Pinpoint the cell where the given text exists, returning its (X, Y) midpoint coordinate. 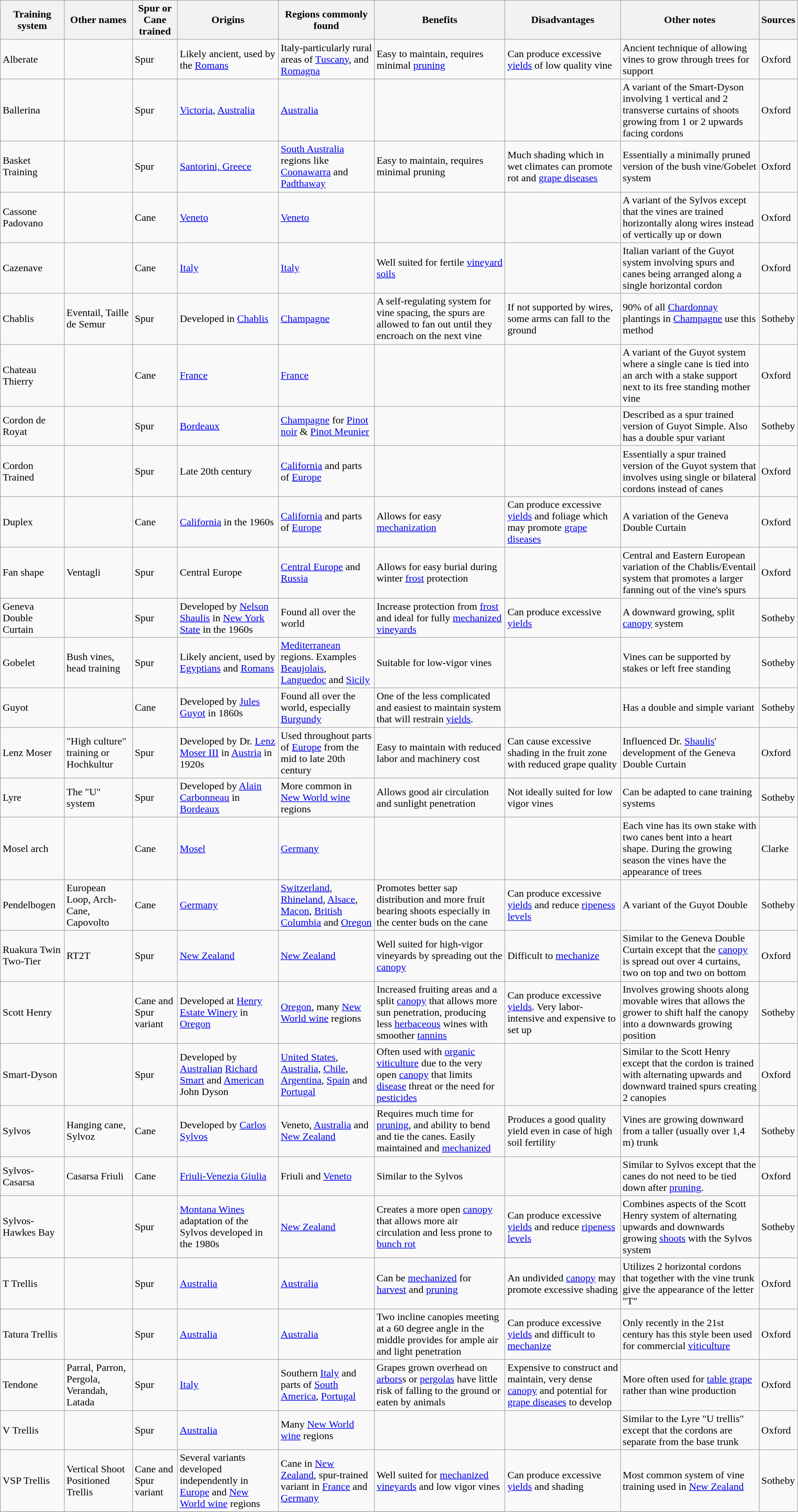
Allows good air circulation and sunlight penetration (440, 798)
Vines can be supported by stakes or left free standing (690, 663)
Tendone (32, 1385)
A downward growing, split canopy system (690, 617)
Veneto, Australia and New Zealand (327, 1131)
Essentially a minimally pruned version of the bush vine/Gobelet system (690, 166)
Cordon Trained (32, 471)
Smart-Dyson (32, 1075)
Lyre (32, 798)
Similar to the Geneva Double Curtain except that the canopy is spread out over 4 curtains, two on top and two on bottom (690, 956)
Parral, Parron, Pergola, Verandah, Latada (98, 1385)
Sylvos-Hawkes Bay (32, 1227)
Can be adapted to cane training systems (690, 798)
Other notes (690, 20)
"High culture" training or Hochkultur (98, 753)
Two incline canopies meeting at a 60 degree angle in the middle provides for ample air and light penetration (440, 1334)
Alberate (32, 59)
Has a double and simple variant (690, 708)
Ballerina (32, 110)
Switzerland, Rhineland, Alsace, Macon, British Columbia and Oregon (327, 905)
Italian variant of the Guyot system involving spurs and canes being arranged along a single horizontal cordon (690, 268)
Ancient technique of allowing vines to grow through trees for support (690, 59)
90% of all Chardonnay plantings in Champagne use this method (690, 319)
Similar to the Sylvos (440, 1176)
Chablis (32, 319)
VSP Trellis (32, 1481)
Increased fruiting areas and a split canopy that allows more sun penetration, producing less herbaceous wines with smoother tannins (440, 1012)
Disadvantages (563, 20)
Fan shape (32, 572)
Can produce excessive yields and foliage which may promote grape diseases (563, 522)
A variant of the Guyot system where a single cane is tied into an arch with a stake support next to its free standing mother vine (690, 375)
A variant of the Guyot Double (690, 905)
Developed by Carlos Sylvos (228, 1131)
Easy to maintain with reduced labor and machinery cost (440, 753)
Developed by Australian Richard Smart and American John Dyson (228, 1075)
Involves growing shoots along movable wires that allows the grower to shift half the canopy into a downwards growing position (690, 1012)
Often used with organic viticulture due to the very open canopy that limits disease threat or the need for pesticides (440, 1075)
Central Europe (228, 572)
V Trellis (32, 1430)
Can produce excessive yields (563, 617)
Likely ancient, used by the Romans (228, 59)
Central Europe and Russia (327, 572)
California in the 1960s (228, 522)
Utilizes 2 horizontal cordons that together with the vine trunk give the appearance of the letter "T" (690, 1283)
Origins (228, 20)
Montana Wines adaptation of the Sylvos developed in the 1980s (228, 1227)
Developed at Henry Estate Winery in Oregon (228, 1012)
Friuli-Venezia Giulia (228, 1176)
RT2T (98, 956)
Gobelet (32, 663)
Allows for easy burial during winter frost protection (440, 572)
Developed by Nelson Shaulis in New York State in the 1960s (228, 617)
Allows for easy mechanization (440, 522)
Santorini, Greece (228, 166)
A variation of the Geneva Double Curtain (690, 522)
Casarsa Friuli (98, 1176)
Produces a good quality yield even in case of high soil fertility (563, 1131)
Similar to the Lyre "U trellis" except that the cordons are separate from the base trunk (690, 1430)
Central and Eastern European variation of the Chablis/Eventail system that promotes a larger fanning out of the vine's spurs (690, 572)
Mediterranean regions. Examples Beaujolais, Languedoc and Sicily (327, 663)
Expensive to construct and maintain, very dense canopy and potential for grape diseases to develop (563, 1385)
Promotes better sap distribution and more fruit bearing shoots especially in the center buds on the cane (440, 905)
Found all over the world (327, 617)
A variant of the Smart-Dyson involving 1 vertical and 2 transverse curtains of shoots growing from 1 or 2 upwards facing cordons (690, 110)
Similar to Sylvos except that the canes do not need to be tied down after pruning. (690, 1176)
Not ideally suited for low vigor vines (563, 798)
Grapes grown overhead on arborss or pergolas have little risk of falling to the ground or eaten by animals (440, 1385)
Difficult to mechanize (563, 956)
South Australia regions like Coonawarra and Padthaway (327, 166)
Champagne (327, 319)
Can produce excessive yields and shading (563, 1481)
Cane in New Zealand, spur-trained variant in France and Germany (327, 1481)
Developed by Alain Carbonneau in Bordeaux (228, 798)
Ventagli (98, 572)
Many New World wine regions (327, 1430)
Likely ancient, used by Egyptians and Romans (228, 663)
A self-regulating system for vine spacing, the spurs are allowed to fan out until they encroach on the next vine (440, 319)
Essentially a spur trained version of the Guyot system that involves using single or bilateral cordons instead of canes (690, 471)
Friuli and Veneto (327, 1176)
Benefits (440, 20)
Creates a more open canopy that allows more air circulation and less prone to bunch rot (440, 1227)
Used throughout parts of Europe from the mid to late 20th century (327, 753)
Other names (98, 20)
A variant of the Sylvos except that the vines are trained horizontally along wires instead of vertically up or down (690, 217)
Well suited for high-vigor vineyards by spreading out the canopy (440, 956)
Cordon de Royat (32, 426)
Developed by Jules Guyot in 1860s (228, 708)
Can be mechanized for harvest and pruning (440, 1283)
United States, Australia, Chile, Argentina, Spain and Portugal (327, 1075)
Tatura Trellis (32, 1334)
Training system (32, 20)
Champagne for Pinot noir & Pinot Meunier (327, 426)
More common in New World wine regions (327, 798)
Cazenave (32, 268)
More often used for table grape rather than wine production (690, 1385)
Victoria, Australia (228, 110)
Requires much time for pruning, and ability to bend and tie the canes. Easily maintained and mechanized (440, 1131)
Vines are growing downward from a taller (usually over 1,4 m) trunk (690, 1131)
Sylvos-Casarsa (32, 1176)
If not supported by wires, some arms can fall to the ground (563, 319)
Hanging cane, Sylvoz (98, 1131)
Spur or Cane trained (155, 20)
Chateau Thierry (32, 375)
Only recently in the 21st century has this style been used for commercial viticulture (690, 1334)
Eventail, Taille de Semur (98, 319)
Described as a spur trained version of Guyot Simple. Also has a double spur variant (690, 426)
Cassone Padovano (32, 217)
Can produce excessive yields of low quality vine (563, 59)
Can cause excessive shading in the fruit zone with reduced grape quality (563, 753)
Late 20th century (228, 471)
Oregon, many New World wine regions (327, 1012)
Bordeaux (228, 426)
Most common system of vine training used in New Zealand (690, 1481)
Several variants developed independently in Europe and New World wine regions (228, 1481)
Developed by Dr. Lenz Moser III in Austria in 1920s (228, 753)
Suitable for low-vigor vines (440, 663)
Vertical Shoot Positioned Trellis (98, 1481)
Clarke (778, 849)
Geneva Double Curtain (32, 617)
Italy-particularly rural areas of Tuscany, and Romagna (327, 59)
Increase protection from frost and ideal for fully mechanized vineyards (440, 617)
Sources (778, 20)
Guyot (32, 708)
Sylvos (32, 1131)
The "U" system (98, 798)
Well suited for fertile vineyard soils (440, 268)
Mosel (228, 849)
Basket Training (32, 166)
Similar to the Scott Henry except that the cordon is trained with alternating upwards and downward trained spurs creating 2 canopies (690, 1075)
Influenced Dr. Shaulis' development of the Geneva Double Curtain (690, 753)
Can produce excessive yields and difficult to mechanize (563, 1334)
Regions commonly found (327, 20)
Developed in Chablis (228, 319)
Found all over the world, especially Burgundy (327, 708)
T Trellis (32, 1283)
Lenz Moser (32, 753)
Southern Italy and parts of South America, Portugal (327, 1385)
Mosel arch (32, 849)
Duplex (32, 522)
Scott Henry (32, 1012)
Well suited for mechanized vineyards and low vigor vines (440, 1481)
Combines aspects of the Scott Henry system of alternating upwards and downwards growing shoots with the Sylvos system (690, 1227)
Can produce excessive yields. Very labor-intensive and expensive to set up (563, 1012)
European Loop, Arch-Cane, Capovolto (98, 905)
Much shading which in wet climates can promote rot and grape diseases (563, 166)
Each vine has its own stake with two canes bent into a heart shape. During the growing season the vines have the appearance of trees (690, 849)
Pendelbogen (32, 905)
One of the less complicated and easiest to maintain system that will restrain yields. (440, 708)
Ruakura Twin Two-Tier (32, 956)
Bush vines, head training (98, 663)
An undivided canopy may promote excessive shading (563, 1283)
